Determine the [X, Y] coordinate at the center of the cell enclosing the given text.  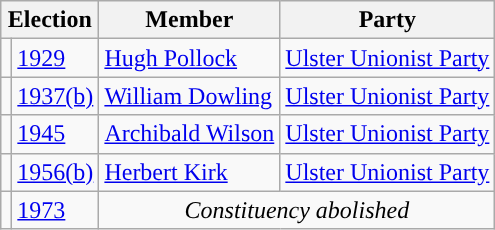
Member [190, 20]
1929 [56, 58]
Archibald Wilson [190, 134]
Election [50, 20]
1945 [56, 134]
Herbert Kirk [190, 172]
William Dowling [190, 96]
Hugh Pollock [190, 58]
1937(b) [56, 96]
Party [388, 20]
Constituency abolished [297, 210]
1956(b) [56, 172]
1973 [56, 210]
